Capture the cell that displays the provided text and extract its [X, Y] central coordinate. 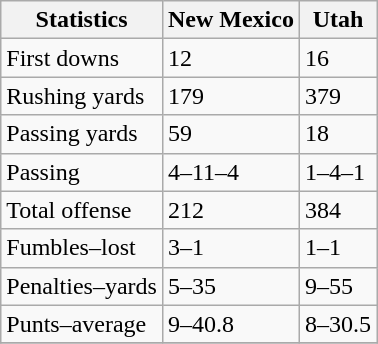
Passing yards [82, 134]
Fumbles–lost [82, 248]
8–30.5 [338, 324]
16 [338, 58]
1–1 [338, 248]
Rushing yards [82, 96]
New Mexico [230, 20]
1–4–1 [338, 172]
5–35 [230, 286]
Total offense [82, 210]
First downs [82, 58]
9–55 [338, 286]
3–1 [230, 248]
Passing [82, 172]
4–11–4 [230, 172]
Punts–average [82, 324]
Statistics [82, 20]
59 [230, 134]
9–40.8 [230, 324]
212 [230, 210]
Penalties–yards [82, 286]
18 [338, 134]
179 [230, 96]
Utah [338, 20]
384 [338, 210]
12 [230, 58]
379 [338, 96]
